For the text-containing cell, return its midpoint in [X, Y] coordinate format. 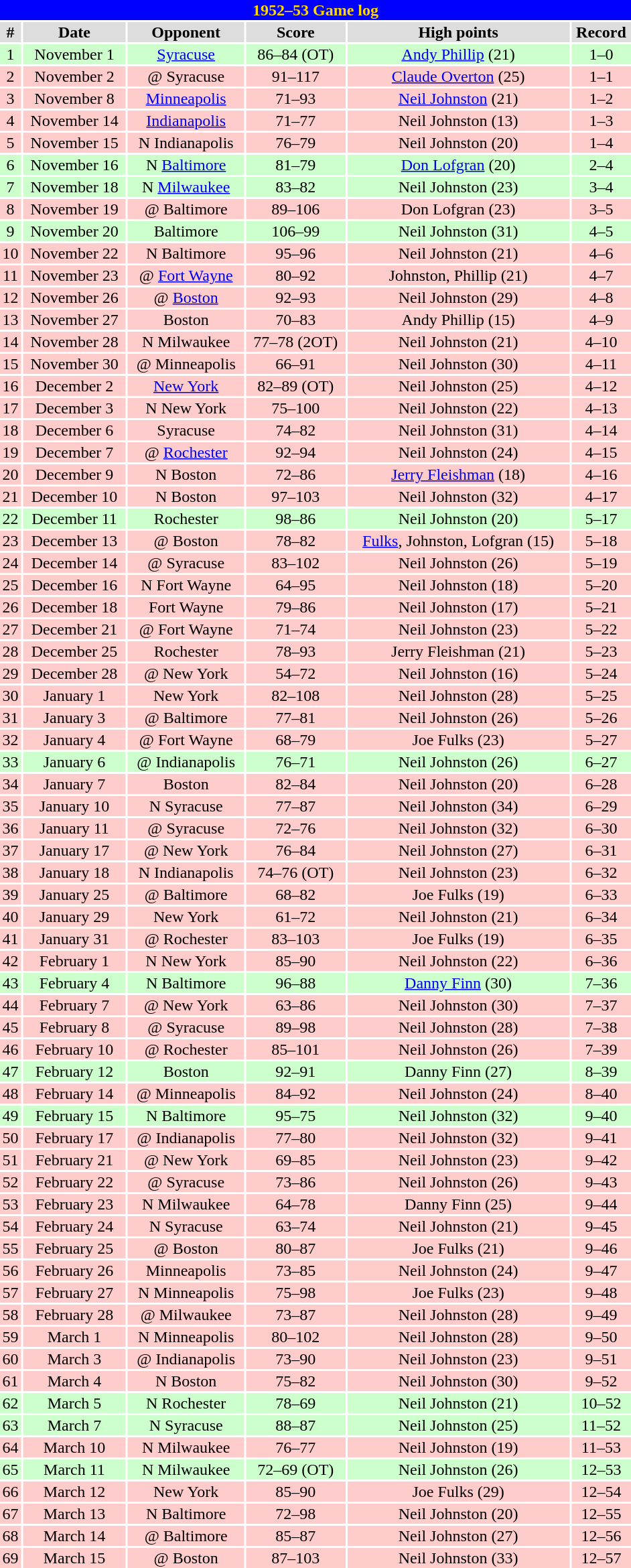
December 6 [74, 430]
November 22 [74, 253]
January 11 [74, 828]
88–87 [295, 1425]
76–77 [295, 1447]
4–5 [602, 231]
6–35 [602, 939]
9–45 [602, 1226]
December 16 [74, 585]
February 26 [74, 1270]
4–14 [602, 430]
Andy Phillip (21) [458, 54]
Neil Johnston (34) [458, 806]
92–91 [295, 1071]
9–50 [602, 1337]
November 2 [74, 76]
27 [11, 629]
5–20 [602, 585]
9–41 [602, 1138]
81–79 [295, 165]
March 15 [74, 1558]
March 3 [74, 1359]
83–82 [295, 187]
50 [11, 1138]
Neil Johnston (17) [458, 607]
5–17 [602, 519]
75–100 [295, 408]
76–84 [295, 850]
4–16 [602, 474]
8 [11, 209]
9 [11, 231]
56 [11, 1270]
1 [11, 54]
9–46 [602, 1248]
85–101 [295, 1049]
December 2 [74, 386]
64 [11, 1447]
Neil Johnston (29) [458, 298]
5 [11, 143]
December 25 [74, 651]
6–36 [602, 961]
51 [11, 1160]
31 [11, 718]
54 [11, 1226]
53 [11, 1204]
9–42 [602, 1160]
83–102 [295, 563]
March 14 [74, 1536]
16 [11, 386]
6–27 [602, 762]
9–47 [602, 1270]
6–28 [602, 784]
January 1 [74, 696]
Claude Overton (25) [458, 76]
November 28 [74, 342]
61–72 [295, 917]
January 18 [74, 872]
Don Lofgran (20) [458, 165]
71–77 [295, 121]
39 [11, 895]
December 14 [74, 563]
1–3 [602, 121]
8–39 [602, 1071]
78–82 [295, 541]
4–10 [602, 342]
17 [11, 408]
November 15 [74, 143]
86–84 (OT) [295, 54]
December 9 [74, 474]
80–92 [295, 275]
76–71 [295, 762]
6–31 [602, 850]
February 24 [74, 1226]
9–40 [602, 1116]
73–86 [295, 1182]
9–49 [602, 1315]
83–103 [295, 939]
2 [11, 76]
Baltimore [186, 231]
77–87 [295, 806]
82–84 [295, 784]
February 22 [74, 1182]
7–38 [602, 1027]
71–93 [295, 99]
66 [11, 1492]
March 11 [74, 1469]
49 [11, 1116]
96–88 [295, 983]
Indianapolis [186, 121]
4–12 [602, 386]
87–103 [295, 1558]
73–87 [295, 1315]
March 1 [74, 1337]
Joe Fulks (21) [458, 1248]
February 14 [74, 1094]
84–92 [295, 1094]
December 11 [74, 519]
5–26 [602, 718]
N Fort Wayne [186, 585]
7–37 [602, 1005]
74–76 (OT) [295, 872]
82–108 [295, 696]
February 15 [74, 1116]
28 [11, 651]
33 [11, 762]
32 [11, 740]
March 7 [74, 1425]
41 [11, 939]
73–85 [295, 1270]
42 [11, 961]
14 [11, 342]
75–98 [295, 1293]
February 28 [74, 1315]
72–98 [295, 1514]
18 [11, 430]
November 20 [74, 231]
Neil Johnston (19) [458, 1447]
34 [11, 784]
Opponent [186, 32]
92–93 [295, 298]
November 30 [74, 364]
@ Milwaukee [186, 1315]
February 10 [74, 1049]
9–51 [602, 1359]
February 21 [74, 1160]
3–5 [602, 209]
February 1 [74, 961]
January 10 [74, 806]
6 [11, 165]
6–30 [602, 828]
97–103 [295, 497]
65 [11, 1469]
Neil Johnston (33) [458, 1558]
November 14 [74, 121]
6–33 [602, 895]
5–21 [602, 607]
72–86 [295, 474]
December 18 [74, 607]
November 23 [74, 275]
37 [11, 850]
Jerry Fleishman (18) [458, 474]
February 17 [74, 1138]
November 8 [74, 99]
10–52 [602, 1403]
46 [11, 1049]
Danny Finn (27) [458, 1071]
1–0 [602, 54]
January 29 [74, 917]
29 [11, 673]
5–18 [602, 541]
62 [11, 1403]
March 4 [74, 1381]
November 19 [74, 209]
10 [11, 253]
61 [11, 1381]
54–72 [295, 673]
December 7 [74, 452]
4–6 [602, 253]
47 [11, 1071]
77–78 (2OT) [295, 342]
63–86 [295, 1005]
66–91 [295, 364]
11 [11, 275]
Fulks, Johnston, Lofgran (15) [458, 541]
Neil Johnston (16) [458, 673]
12–53 [602, 1469]
67 [11, 1514]
4 [11, 121]
72–69 (OT) [295, 1469]
4–17 [602, 497]
64–78 [295, 1204]
91–117 [295, 76]
# [11, 32]
74–82 [295, 430]
68–79 [295, 740]
12–54 [602, 1492]
6–34 [602, 917]
70–83 [295, 320]
98–86 [295, 519]
72–76 [295, 828]
35 [11, 806]
82–89 (OT) [295, 386]
92–94 [295, 452]
March 13 [74, 1514]
5–27 [602, 740]
January 7 [74, 784]
9–48 [602, 1293]
76–79 [295, 143]
4–13 [602, 408]
January 3 [74, 718]
November 1 [74, 54]
25 [11, 585]
9–44 [602, 1204]
45 [11, 1027]
68 [11, 1536]
71–74 [295, 629]
4–8 [602, 298]
4–11 [602, 364]
75–82 [295, 1381]
1–4 [602, 143]
Date [74, 32]
79–86 [295, 607]
38 [11, 872]
1952–53 Game log [315, 10]
Johnston, Phillip (21) [458, 275]
February 4 [74, 983]
89–106 [295, 209]
Score [295, 32]
26 [11, 607]
November 26 [74, 298]
December 3 [74, 408]
2–4 [602, 165]
77–80 [295, 1138]
95–96 [295, 253]
March 5 [74, 1403]
7 [11, 187]
February 27 [74, 1293]
69–85 [295, 1160]
February 7 [74, 1005]
November 27 [74, 320]
February 23 [74, 1204]
44 [11, 1005]
3–4 [602, 187]
5–22 [602, 629]
Neil Johnston (13) [458, 121]
95–75 [295, 1116]
November 18 [74, 187]
Danny Finn (25) [458, 1204]
January 17 [74, 850]
78–69 [295, 1403]
69 [11, 1558]
Danny Finn (30) [458, 983]
52 [11, 1182]
February 8 [74, 1027]
4–7 [602, 275]
January 25 [74, 895]
20 [11, 474]
36 [11, 828]
6–29 [602, 806]
December 28 [74, 673]
85–87 [295, 1536]
22 [11, 519]
12–57 [602, 1558]
6–32 [602, 872]
December 13 [74, 541]
Jerry Fleishman (21) [458, 651]
March 12 [74, 1492]
7–39 [602, 1049]
106–99 [295, 231]
21 [11, 497]
40 [11, 917]
January 6 [74, 762]
High points [458, 32]
24 [11, 563]
Don Lofgran (23) [458, 209]
December 21 [74, 629]
30 [11, 696]
Joe Fulks (29) [458, 1492]
11–52 [602, 1425]
December 10 [74, 497]
43 [11, 983]
57 [11, 1293]
February 25 [74, 1248]
Neil Johnston (18) [458, 585]
60 [11, 1359]
8–40 [602, 1094]
23 [11, 541]
73–90 [295, 1359]
Fort Wayne [186, 607]
January 31 [74, 939]
48 [11, 1094]
5–19 [602, 563]
63 [11, 1425]
9–43 [602, 1182]
4–15 [602, 452]
7–36 [602, 983]
1–2 [602, 99]
February 12 [74, 1071]
12–56 [602, 1536]
78–93 [295, 651]
15 [11, 364]
64–95 [295, 585]
5–23 [602, 651]
9–52 [602, 1381]
5–25 [602, 696]
3 [11, 99]
1–1 [602, 76]
March 10 [74, 1447]
5–24 [602, 673]
59 [11, 1337]
19 [11, 452]
Andy Phillip (15) [458, 320]
13 [11, 320]
11–53 [602, 1447]
55 [11, 1248]
January 4 [74, 740]
58 [11, 1315]
4–9 [602, 320]
Record [602, 32]
November 16 [74, 165]
80–102 [295, 1337]
89–98 [295, 1027]
68–82 [295, 895]
12 [11, 298]
80–87 [295, 1248]
N Rochester [186, 1403]
77–81 [295, 718]
63–74 [295, 1226]
12–55 [602, 1514]
